Extract the [X, Y] coordinate from the center of the cell holding the provided text.  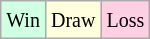
Draw [72, 20]
Loss [126, 20]
Win [24, 20]
